Extract the (x, y) coordinate from the center of the cell holding the provided text.  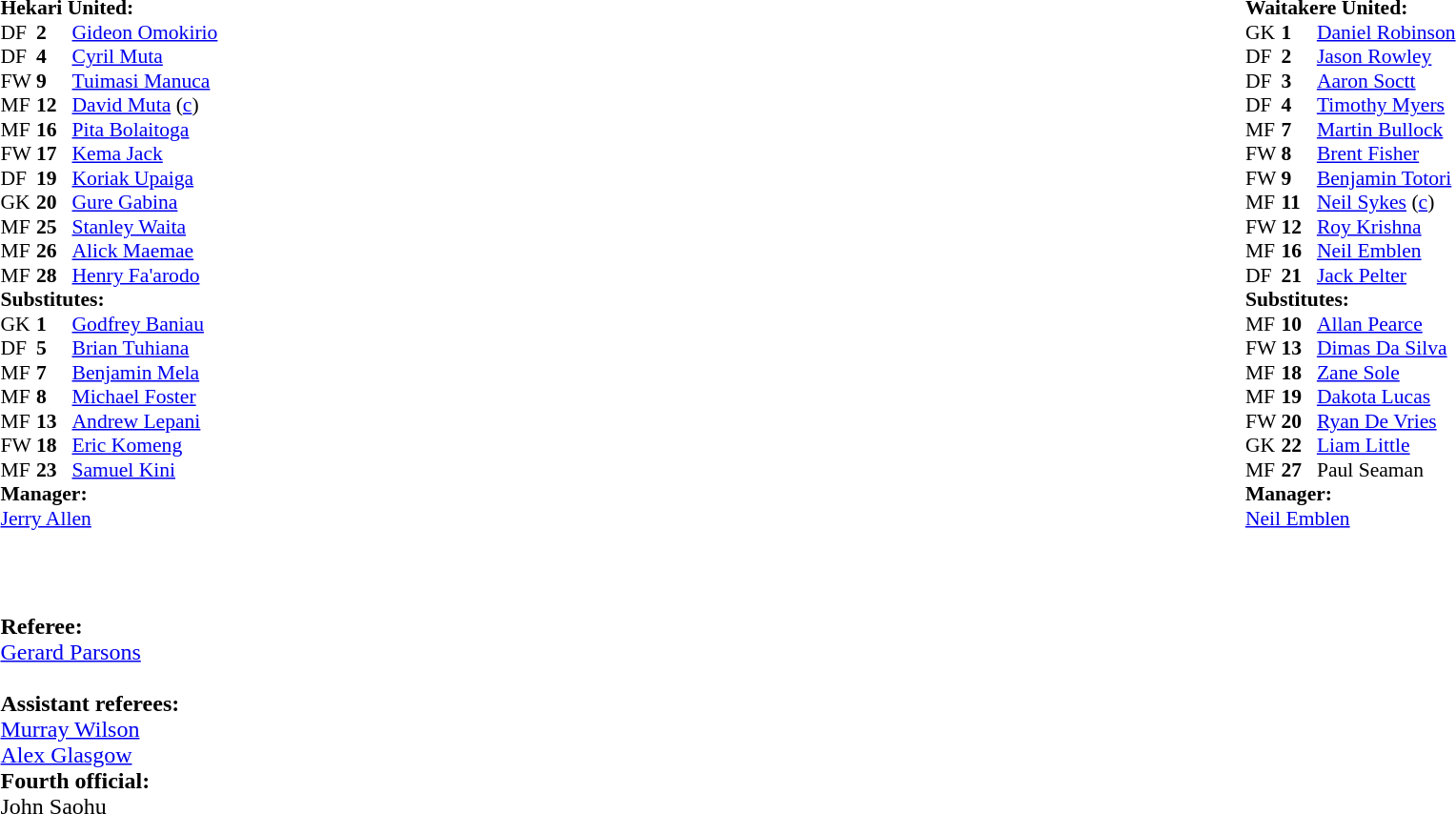
Michael Foster (145, 397)
Godfrey Baniau (145, 324)
Alick Maemae (145, 251)
Samuel Kini (145, 470)
Dimas Da Silva (1386, 348)
Jason Rowley (1386, 56)
Daniel Robinson (1386, 32)
Benjamin Mela (145, 373)
11 (1299, 203)
Brent Fisher (1386, 153)
Jack Pelter (1386, 275)
David Muta (c) (145, 106)
Gideon Omokirio (145, 32)
Zane Sole (1386, 373)
Roy Krishna (1386, 227)
Cyril Muta (145, 56)
27 (1299, 470)
26 (54, 251)
3 (1299, 81)
Dakota Lucas (1386, 397)
21 (1299, 275)
Timothy Myers (1386, 106)
23 (54, 470)
Kema Jack (145, 153)
Brian Tuhiana (145, 348)
Tuimasi Manuca (145, 81)
28 (54, 275)
Liam Little (1386, 445)
Ryan De Vries (1386, 421)
Neil Sykes (c) (1386, 203)
Jerry Allen (109, 519)
Benjamin Totori (1386, 178)
Stanley Waita (145, 227)
10 (1299, 324)
Eric Komeng (145, 445)
Paul Seaman (1386, 470)
Koriak Upaiga (145, 178)
5 (54, 348)
Pita Bolaitoga (145, 130)
Martin Bullock (1386, 130)
17 (54, 153)
22 (1299, 445)
Andrew Lepani (145, 421)
Gure Gabina (145, 203)
Aaron Soctt (1386, 81)
Henry Fa'arodo (145, 275)
Allan Pearce (1386, 324)
25 (54, 227)
